From the cell containing the given text, extract its center point as (X, Y) coordinate. 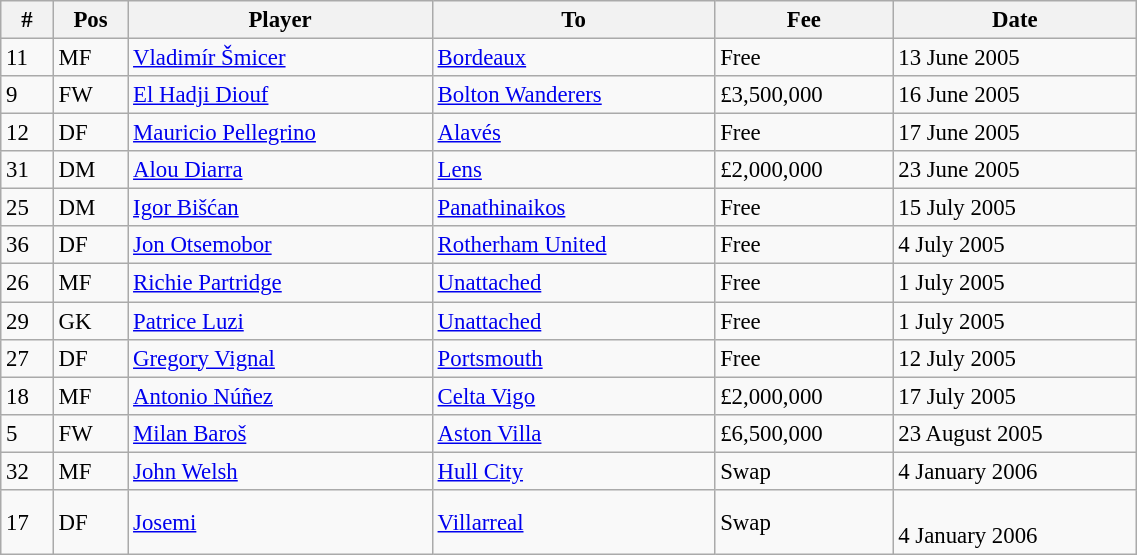
Fee (804, 20)
25 (28, 208)
Josemi (280, 522)
5 (28, 433)
Lens (574, 170)
Hull City (574, 471)
29 (28, 321)
17 June 2005 (1015, 133)
18 (28, 396)
GK (90, 321)
John Welsh (280, 471)
Alavés (574, 133)
36 (28, 245)
Pos (90, 20)
Richie Partridge (280, 283)
4 July 2005 (1015, 245)
17 (28, 522)
Milan Baroš (280, 433)
Bordeaux (574, 58)
Bolton Wanderers (574, 95)
13 June 2005 (1015, 58)
Date (1015, 20)
27 (28, 358)
Vladimír Šmicer (280, 58)
Antonio Núñez (280, 396)
12 July 2005 (1015, 358)
15 July 2005 (1015, 208)
Villarreal (574, 522)
32 (28, 471)
17 July 2005 (1015, 396)
Gregory Vignal (280, 358)
Rotherham United (574, 245)
Jon Otsemobor (280, 245)
Aston Villa (574, 433)
To (574, 20)
23 June 2005 (1015, 170)
26 (28, 283)
Player (280, 20)
Patrice Luzi (280, 321)
Panathinaikos (574, 208)
Celta Vigo (574, 396)
Portsmouth (574, 358)
11 (28, 58)
16 June 2005 (1015, 95)
£6,500,000 (804, 433)
23 August 2005 (1015, 433)
12 (28, 133)
Igor Bišćan (280, 208)
# (28, 20)
£3,500,000 (804, 95)
Alou Diarra (280, 170)
9 (28, 95)
Mauricio Pellegrino (280, 133)
El Hadji Diouf (280, 95)
31 (28, 170)
